Detect which cell encompasses the target text, then output its [X, Y] center coordinate. 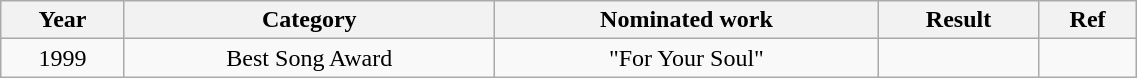
Year [63, 20]
Result [959, 20]
Category [309, 20]
Ref [1087, 20]
1999 [63, 58]
Best Song Award [309, 58]
Nominated work [686, 20]
"For Your Soul" [686, 58]
